Output the [X, Y] coordinate of the center of the cell containing the given text.  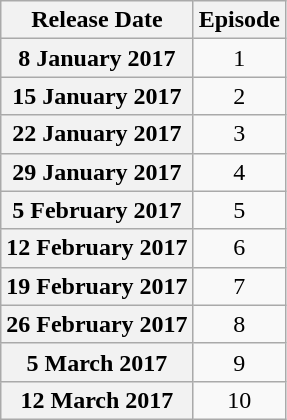
5 [239, 210]
Episode [239, 20]
9 [239, 362]
Release Date [97, 20]
12 March 2017 [97, 400]
6 [239, 248]
10 [239, 400]
4 [239, 172]
7 [239, 286]
19 February 2017 [97, 286]
15 January 2017 [97, 96]
26 February 2017 [97, 324]
1 [239, 58]
22 January 2017 [97, 134]
12 February 2017 [97, 248]
5 March 2017 [97, 362]
5 February 2017 [97, 210]
29 January 2017 [97, 172]
2 [239, 96]
8 January 2017 [97, 58]
8 [239, 324]
3 [239, 134]
